Locate the cell with the specified text and output its [x, y] center coordinate. 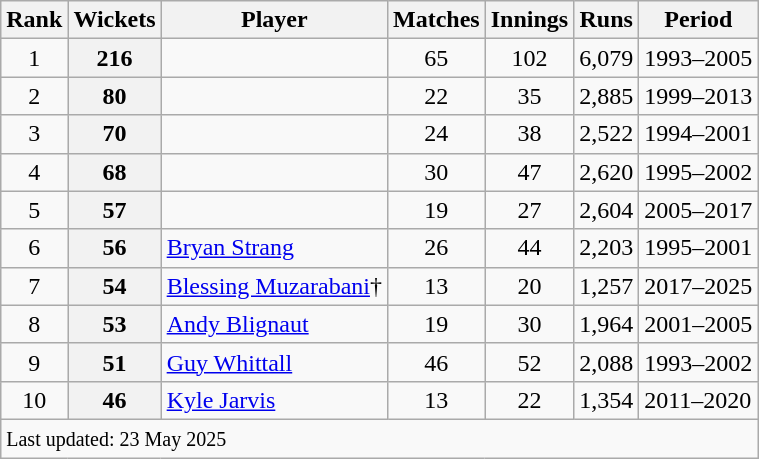
1 [34, 58]
10 [34, 400]
2005–2017 [698, 210]
51 [114, 362]
1,964 [606, 324]
6,079 [606, 58]
2,088 [606, 362]
26 [436, 248]
Andy Blignaut [274, 324]
Last updated: 23 May 2025 [380, 438]
3 [34, 134]
Guy Whittall [274, 362]
1,257 [606, 286]
53 [114, 324]
1993–2002 [698, 362]
Blessing Muzarabani† [274, 286]
1995–2001 [698, 248]
Innings [529, 20]
2,203 [606, 248]
Player [274, 20]
Bryan Strang [274, 248]
2,604 [606, 210]
4 [34, 172]
102 [529, 58]
2 [34, 96]
35 [529, 96]
Wickets [114, 20]
8 [34, 324]
80 [114, 96]
Runs [606, 20]
2,522 [606, 134]
38 [529, 134]
27 [529, 210]
2,620 [606, 172]
2,885 [606, 96]
Rank [34, 20]
5 [34, 210]
20 [529, 286]
2001–2005 [698, 324]
1995–2002 [698, 172]
52 [529, 362]
1,354 [606, 400]
Kyle Jarvis [274, 400]
2011–2020 [698, 400]
9 [34, 362]
68 [114, 172]
57 [114, 210]
Period [698, 20]
2017–2025 [698, 286]
44 [529, 248]
56 [114, 248]
1999–2013 [698, 96]
1993–2005 [698, 58]
70 [114, 134]
216 [114, 58]
54 [114, 286]
6 [34, 248]
1994–2001 [698, 134]
7 [34, 286]
65 [436, 58]
47 [529, 172]
Matches [436, 20]
24 [436, 134]
